Find where the given text appears and provide that cell's center as [X, Y] coordinate. 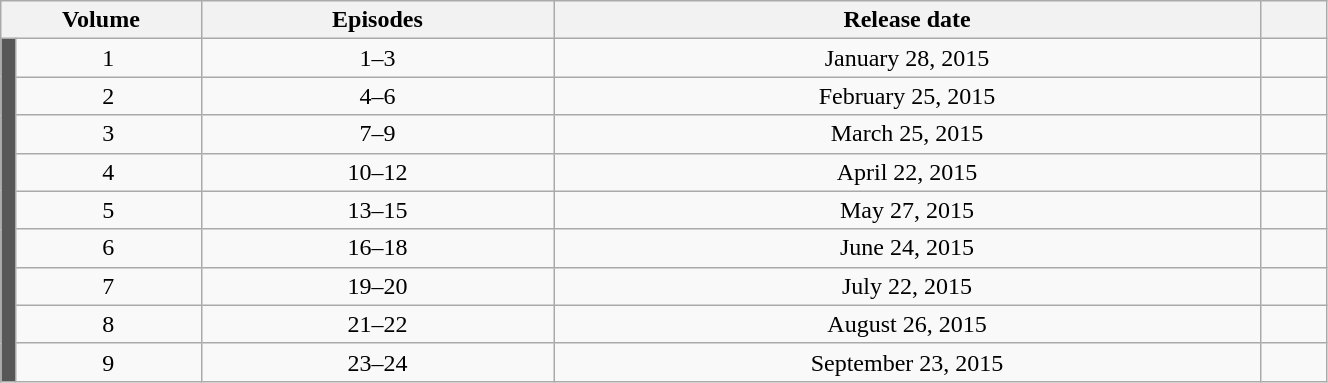
10–12 [378, 172]
16–18 [378, 248]
Release date [907, 20]
August 26, 2015 [907, 324]
1 [108, 58]
April 22, 2015 [907, 172]
13–15 [378, 210]
5 [108, 210]
March 25, 2015 [907, 134]
February 25, 2015 [907, 96]
Volume [101, 20]
January 28, 2015 [907, 58]
9 [108, 362]
June 24, 2015 [907, 248]
8 [108, 324]
21–22 [378, 324]
1–3 [378, 58]
2 [108, 96]
23–24 [378, 362]
7–9 [378, 134]
Episodes [378, 20]
4 [108, 172]
July 22, 2015 [907, 286]
May 27, 2015 [907, 210]
19–20 [378, 286]
September 23, 2015 [907, 362]
3 [108, 134]
6 [108, 248]
4–6 [378, 96]
7 [108, 286]
